Output the [X, Y] coordinate of the center of the cell containing the given text.  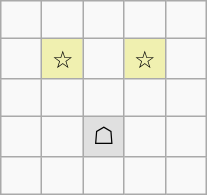
☖ [104, 136]
